Extract the (x, y) coordinate from the center of the cell holding the provided text.  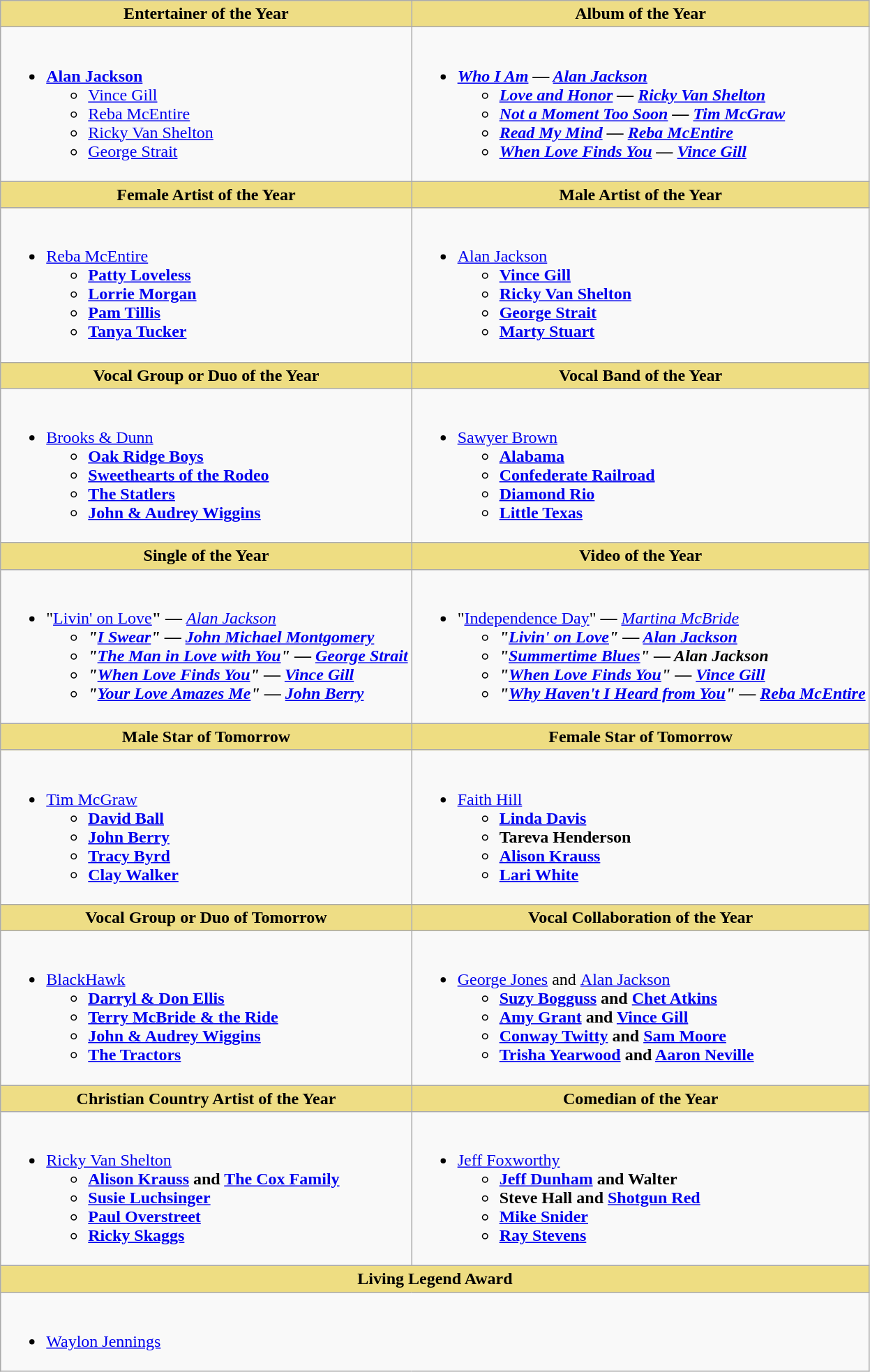
Male Star of Tomorrow (207, 737)
Faith HillLinda DavisTareva HendersonAlison KraussLari White (640, 827)
Album of the Year (640, 14)
Vocal Collaboration of the Year (640, 917)
Brooks & DunnOak Ridge BoysSweethearts of the RodeoThe StatlersJohn & Audrey Wiggins (207, 466)
George Jones and Alan JacksonSuzy Bogguss and Chet AtkinsAmy Grant and Vince GillConway Twitty and Sam MooreTrisha Yearwood and Aaron Neville (640, 1007)
Female Star of Tomorrow (640, 737)
Male Artist of the Year (640, 195)
Entertainer of the Year (207, 14)
Video of the Year (640, 556)
Vocal Group or Duo of the Year (207, 375)
Tim McGrawDavid BallJohn BerryTracy ByrdClay Walker (207, 827)
Christian Country Artist of the Year (207, 1099)
Ricky Van SheltonAlison Krauss and The Cox FamilySusie LuchsingerPaul OverstreetRicky Skaggs (207, 1189)
Jeff FoxworthyJeff Dunham and WalterSteve Hall and Shotgun RedMike SniderRay Stevens (640, 1189)
Single of the Year (207, 556)
Comedian of the Year (640, 1099)
Alan JacksonVince GillReba McEntireRicky Van SheltonGeorge Strait (207, 105)
Living Legend Award (435, 1279)
Sawyer BrownAlabamaConfederate RailroadDiamond RioLittle Texas (640, 466)
Waylon Jennings (435, 1332)
Reba McEntirePatty LovelessLorrie MorganPam TillisTanya Tucker (207, 285)
Female Artist of the Year (207, 195)
BlackHawkDarryl & Don EllisTerry McBride & the RideJohn & Audrey WigginsThe Tractors (207, 1007)
Alan JacksonVince GillRicky Van SheltonGeorge StraitMarty Stuart (640, 285)
Vocal Group or Duo of Tomorrow (207, 917)
Vocal Band of the Year (640, 375)
